Output the (X, Y) coordinate of the center of the cell containing the given text.  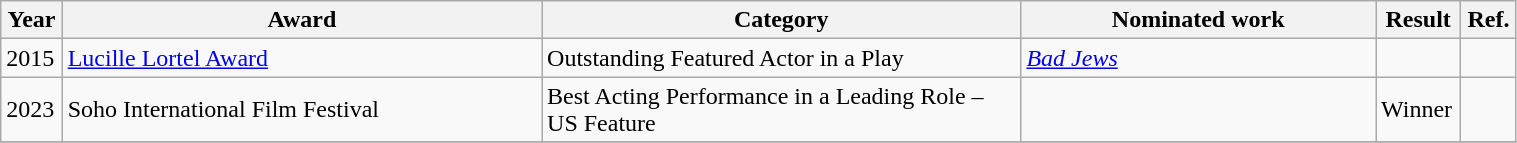
2015 (32, 58)
Lucille Lortel Award (302, 58)
Bad Jews (1198, 58)
Category (782, 20)
Ref. (1488, 20)
Award (302, 20)
Soho International Film Festival (302, 110)
Winner (1418, 110)
Result (1418, 20)
Nominated work (1198, 20)
Year (32, 20)
Outstanding Featured Actor in a Play (782, 58)
2023 (32, 110)
Best Acting Performance in a Leading Role – US Feature (782, 110)
